From the cell containing the given text, extract its center point as [x, y] coordinate. 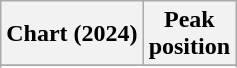
Chart (2024) [72, 34]
Peakposition [189, 34]
